Extract the [x, y] coordinate from the center of the cell holding the provided text.  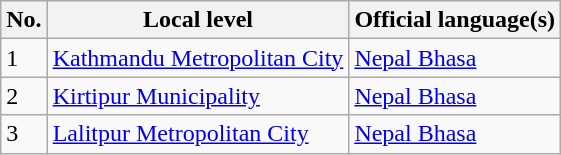
2 [24, 96]
No. [24, 20]
Kathmandu Metropolitan City [198, 58]
Local level [198, 20]
Kirtipur Municipality [198, 96]
Official language(s) [455, 20]
1 [24, 58]
Lalitpur Metropolitan City [198, 134]
3 [24, 134]
